Pinpoint the cell where the given text exists, returning its [X, Y] midpoint coordinate. 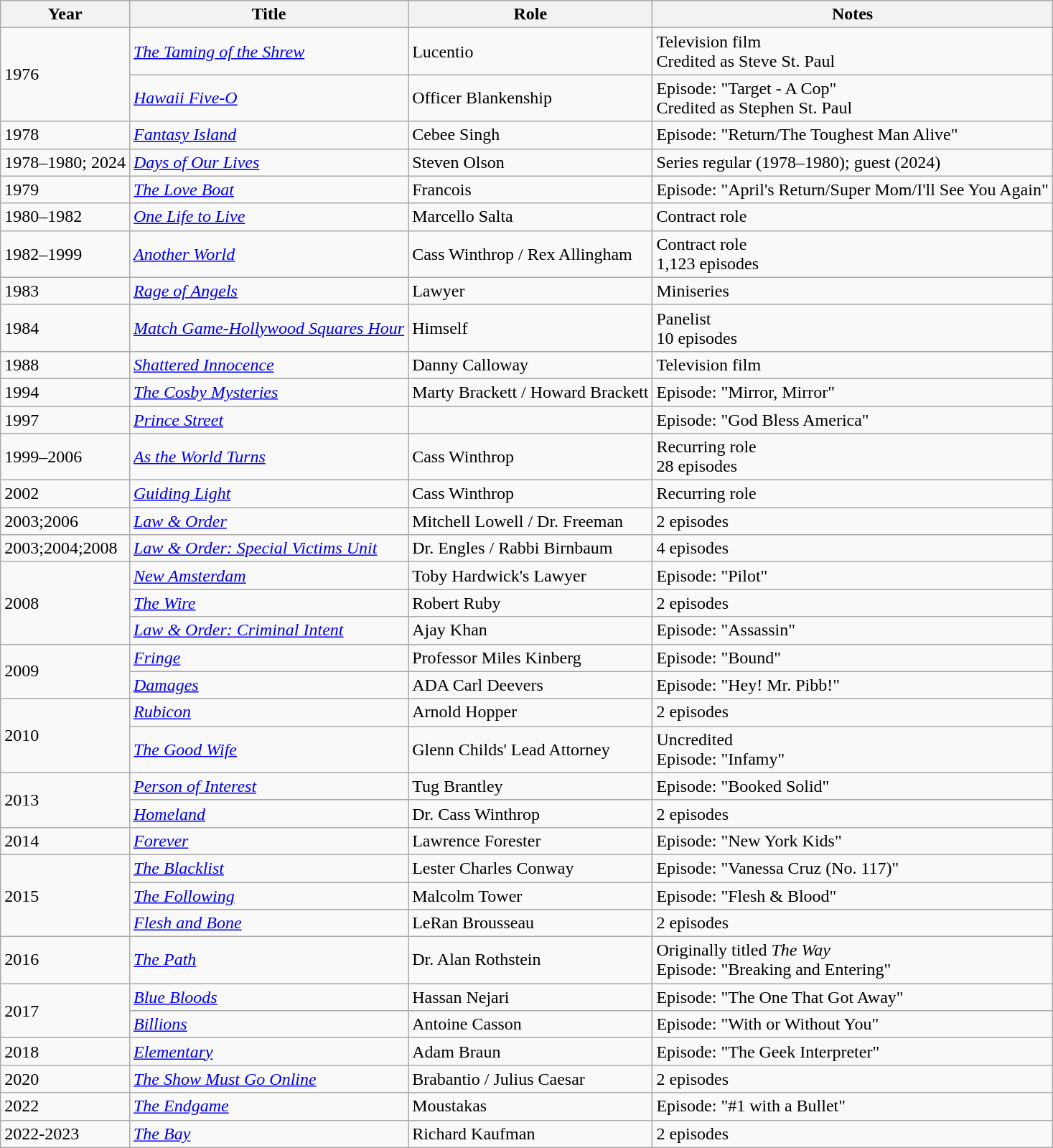
2022-2023 [65, 1134]
Year [65, 14]
Moustakas [530, 1106]
Professor Miles Kinberg [530, 658]
Law & Order [268, 521]
Francois [530, 190]
Ajay Khan [530, 630]
2013 [65, 800]
1997 [65, 420]
2009 [65, 671]
Episode: "#1 with a Bullet" [853, 1106]
Adam Braun [530, 1052]
2017 [65, 1011]
Rage of Angels [268, 291]
The Taming of the Shrew [268, 52]
1994 [65, 392]
1979 [65, 190]
Title [268, 14]
Damages [268, 685]
Match Game-Hollywood Squares Hour [268, 327]
Robert Ruby [530, 603]
1978 [65, 135]
Fringe [268, 658]
1988 [65, 365]
2003;2004;2008 [65, 549]
Episode: "Target - A Cop" Credited as Stephen St. Paul [853, 98]
Notes [853, 14]
Episode: "Bound" [853, 658]
ADA Carl Deevers [530, 685]
Television film [853, 365]
4 episodes [853, 549]
Episode: "Flesh & Blood" [853, 895]
Lucentio [530, 52]
Episode: "Mirror, Mirror" [853, 392]
Episode: "New York Kids" [853, 841]
Cebee Singh [530, 135]
1982–1999 [65, 254]
Contract role [853, 217]
1983 [65, 291]
Episode: "God Bless America" [853, 420]
The Love Boat [268, 190]
Marty Brackett / Howard Brackett [530, 392]
Episode: "Booked Solid" [853, 786]
As the World Turns [268, 457]
Dr. Cass Winthrop [530, 813]
The Wire [268, 603]
Hassan Nejari [530, 997]
Another World [268, 254]
Recurring role [853, 494]
Rubicon [268, 712]
Lawrence Forester [530, 841]
Recurring role28 episodes [853, 457]
LeRan Brousseau [530, 923]
Dr. Engles / Rabbi Birnbaum [530, 549]
Glenn Childs' Lead Attorney [530, 750]
2020 [65, 1079]
1978–1980; 2024 [65, 162]
1976 [65, 75]
Homeland [268, 813]
Law & Order: Special Victims Unit [268, 549]
The Show Must Go Online [268, 1079]
Panelist 10 episodes [853, 327]
Billions [268, 1025]
Steven Olson [530, 162]
One Life to Live [268, 217]
Lawyer [530, 291]
2022 [65, 1106]
Mitchell Lowell / Dr. Freeman [530, 521]
Originally titled The WayEpisode: "Breaking and Entering" [853, 961]
Flesh and Bone [268, 923]
Episode: "Vanessa Cruz (No. 117)" [853, 868]
The Endgame [268, 1106]
Cass Winthrop / Rex Allingham [530, 254]
Episode: "With or Without You" [853, 1025]
Miniseries [853, 291]
Episode: "The One That Got Away" [853, 997]
Law & Order: Criminal Intent [268, 630]
Himself [530, 327]
New Amsterdam [268, 576]
2008 [65, 603]
Hawaii Five-O [268, 98]
Fantasy Island [268, 135]
Blue Bloods [268, 997]
The Cosby Mysteries [268, 392]
Forever [268, 841]
2015 [65, 895]
Marcello Salta [530, 217]
The Following [268, 895]
Television film Credited as Steve St. Paul [853, 52]
2016 [65, 961]
2003;2006 [65, 521]
Episode: "Assassin" [853, 630]
1980–1982 [65, 217]
2010 [65, 735]
Tug Brantley [530, 786]
Days of Our Lives [268, 162]
The Good Wife [268, 750]
Toby Hardwick's Lawyer [530, 576]
2018 [65, 1052]
UncreditedEpisode: "Infamy" [853, 750]
Antoine Casson [530, 1025]
Danny Calloway [530, 365]
Episode: "April's Return/Super Mom/I'll See You Again" [853, 190]
Lester Charles Conway [530, 868]
Officer Blankenship [530, 98]
Shattered Innocence [268, 365]
Prince Street [268, 420]
Episode: "Pilot" [853, 576]
Richard Kaufman [530, 1134]
Role [530, 14]
Arnold Hopper [530, 712]
2002 [65, 494]
1984 [65, 327]
The Bay [268, 1134]
Episode: "The Geek Interpreter" [853, 1052]
The Path [268, 961]
Episode: "Hey! Mr. Pibb!" [853, 685]
Series regular (1978–1980); guest (2024) [853, 162]
The Blacklist [268, 868]
Malcolm Tower [530, 895]
Dr. Alan Rothstein [530, 961]
Episode: "Return/The Toughest Man Alive" [853, 135]
Person of Interest [268, 786]
2014 [65, 841]
1999–2006 [65, 457]
Elementary [268, 1052]
Guiding Light [268, 494]
Brabantio / Julius Caesar [530, 1079]
Contract role1,123 episodes [853, 254]
